Extract the (X, Y) coordinate from the center of the cell holding the provided text.  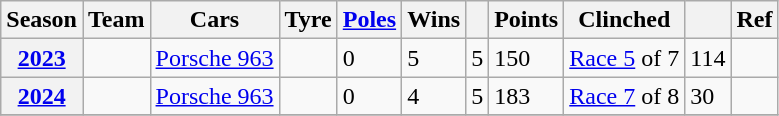
Cars (214, 20)
Ref (754, 20)
Race 7 of 8 (624, 96)
4 (434, 96)
Wins (434, 20)
Points (526, 20)
114 (708, 58)
183 (526, 96)
Clinched (624, 20)
Race 5 of 7 (624, 58)
Tyre (308, 20)
2023 (42, 58)
Team (116, 20)
2024 (42, 96)
Poles (369, 20)
30 (708, 96)
150 (526, 58)
Season (42, 20)
